Determine the [x, y] coordinate at the center of the cell enclosing the given text.  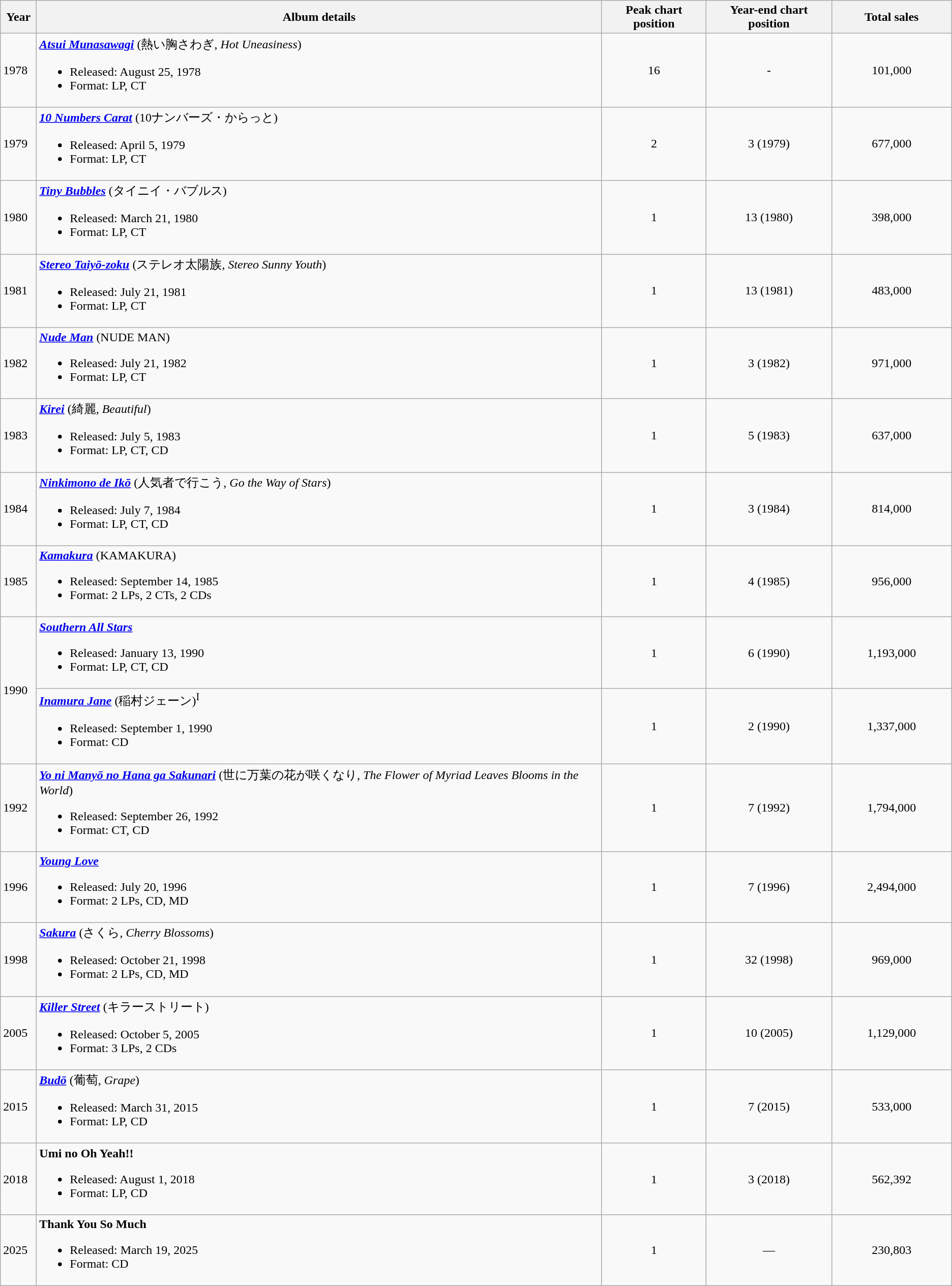
1981 [18, 291]
1983 [18, 435]
814,000 [891, 510]
Stereo Taiyō-zoku (ステレオ太陽族, Stereo Sunny Youth)Released: July 21, 1981Format: LP, CT [319, 291]
Total sales [891, 17]
101,000 [891, 70]
7 (2015) [769, 1106]
2025 [18, 1250]
2015 [18, 1106]
6 (1990) [769, 652]
1978 [18, 70]
398,000 [891, 218]
2 [654, 143]
1980 [18, 218]
677,000 [891, 143]
971,000 [891, 363]
3 (1982) [769, 363]
Inamura Jane (稲村ジェーン)IReleased: September 1, 1990Format: CD [319, 726]
3 (2018) [769, 1179]
2005 [18, 1033]
Thank You So MuchReleased: March 19, 2025Format: CD [319, 1250]
Kirei (綺麗, Beautiful)Released: July 5, 1983Format: LP, CT, CD [319, 435]
1992 [18, 808]
1984 [18, 510]
7 (1992) [769, 808]
3 (1979) [769, 143]
2 (1990) [769, 726]
10 Numbers Carat (10ナンバーズ・からっと)Released: April 5, 1979Format: LP, CT [319, 143]
Tiny Bubbles (タイニイ・バブルス)Released: March 21, 1980Format: LP, CT [319, 218]
1,129,000 [891, 1033]
Ninkimono de Ikō (人気者で行こう, Go the Way of Stars)Released: July 7, 1984Format: LP, CT, CD [319, 510]
4 (1985) [769, 581]
1982 [18, 363]
- [769, 70]
Year [18, 17]
533,000 [891, 1106]
1985 [18, 581]
Budō (葡萄, Grape)Released: March 31, 2015Format: LP, CD [319, 1106]
1990 [18, 691]
1,337,000 [891, 726]
1,794,000 [891, 808]
1996 [18, 887]
13 (1981) [769, 291]
Album details [319, 17]
Peak chart position [654, 17]
Young LoveReleased: July 20, 1996Format: 2 LPs, CD, MD [319, 887]
16 [654, 70]
13 (1980) [769, 218]
1998 [18, 960]
956,000 [891, 581]
2018 [18, 1179]
2,494,000 [891, 887]
Killer Street (キラーストリート)Released: October 5, 2005Format: 3 LPs, 2 CDs [319, 1033]
483,000 [891, 291]
Nude Man (NUDE MAN)Released: July 21, 1982Format: LP, CT [319, 363]
Umi no Oh Yeah!!Released: August 1, 2018Format: LP, CD [319, 1179]
3 (1984) [769, 510]
969,000 [891, 960]
Year-end chart position [769, 17]
1,193,000 [891, 652]
Yo ni Manyō no Hana ga Sakunari (世に万葉の花が咲くなり, The Flower of Myriad Leaves Blooms in the World)Released: September 26, 1992Format: CT, CD [319, 808]
1979 [18, 143]
Atsui Munasawagi (熱い胸さわぎ, Hot Uneasiness)Released: August 25, 1978Format: LP, CT [319, 70]
637,000 [891, 435]
Kamakura (KAMAKURA)Released: September 14, 1985Format: 2 LPs, 2 CTs, 2 CDs [319, 581]
10 (2005) [769, 1033]
230,803 [891, 1250]
5 (1983) [769, 435]
— [769, 1250]
Southern All StarsReleased: January 13, 1990Format: LP, CT, CD [319, 652]
Sakura (さくら, Cherry Blossoms)Released: October 21, 1998Format: 2 LPs, CD, MD [319, 960]
7 (1996) [769, 887]
32 (1998) [769, 960]
562,392 [891, 1179]
